Find where the given text appears and provide that cell's center as [X, Y] coordinate. 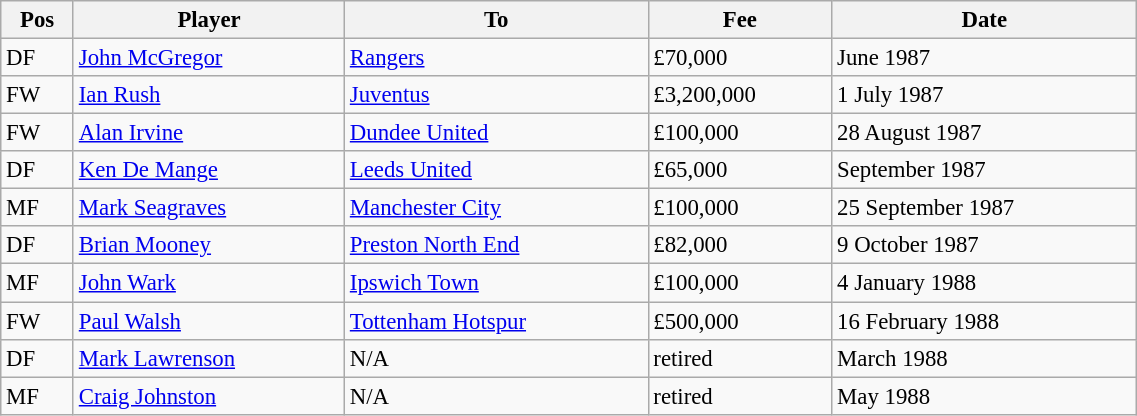
Brian Mooney [208, 245]
£65,000 [740, 170]
John Wark [208, 283]
Leeds United [496, 170]
Fee [740, 20]
Rangers [496, 58]
£500,000 [740, 321]
£70,000 [740, 58]
£82,000 [740, 245]
4 January 1988 [984, 283]
9 October 1987 [984, 245]
To [496, 20]
Tottenham Hotspur [496, 321]
June 1987 [984, 58]
Manchester City [496, 208]
1 July 1987 [984, 95]
Ian Rush [208, 95]
September 1987 [984, 170]
Ipswich Town [496, 283]
Craig Johnston [208, 396]
May 1988 [984, 396]
March 1988 [984, 358]
Paul Walsh [208, 321]
Juventus [496, 95]
25 September 1987 [984, 208]
16 February 1988 [984, 321]
John McGregor [208, 58]
Pos [38, 20]
Mark Lawrenson [208, 358]
Date [984, 20]
£3,200,000 [740, 95]
Dundee United [496, 133]
Player [208, 20]
Alan Irvine [208, 133]
Ken De Mange [208, 170]
Mark Seagraves [208, 208]
28 August 1987 [984, 133]
Preston North End [496, 245]
